Locate the cell with the specified text and output its [X, Y] center coordinate. 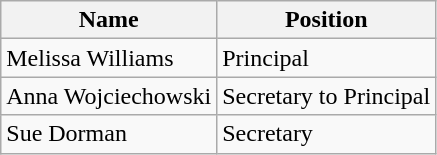
Principal [326, 58]
Position [326, 20]
Sue Dorman [109, 134]
Secretary to Principal [326, 96]
Melissa Williams [109, 58]
Secretary [326, 134]
Anna Wojciechowski [109, 96]
Name [109, 20]
